Return (x, y) of the center of cell containing provided text 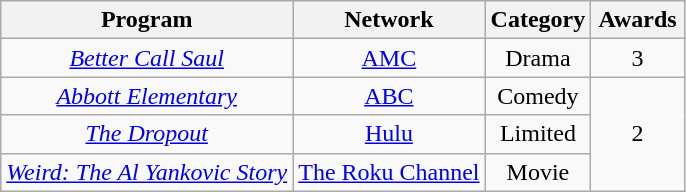
2 (638, 134)
Abbott Elementary (147, 96)
The Roku Channel (389, 172)
Network (389, 20)
ABC (389, 96)
Limited (538, 134)
Drama (538, 58)
Weird: The Al Yankovic Story (147, 172)
Comedy (538, 96)
Hulu (389, 134)
The Dropout (147, 134)
Movie (538, 172)
Better Call Saul (147, 58)
Awards (638, 20)
Program (147, 20)
AMC (389, 58)
3 (638, 58)
Category (538, 20)
